Return [X, Y] of the center of cell containing provided text 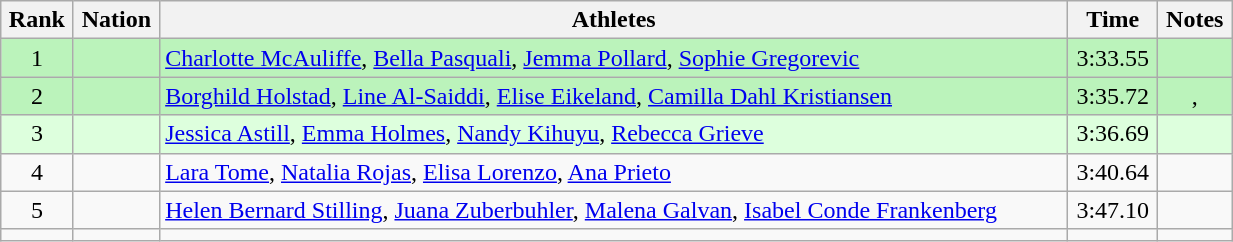
3:36.69 [1113, 134]
3:33.55 [1113, 58]
Borghild Holstad, Line Al-Saiddi, Elise Eikeland, Camilla Dahl Kristiansen [614, 96]
Notes [1195, 20]
Rank [37, 20]
2 [37, 96]
1 [37, 58]
4 [37, 172]
Nation [116, 20]
Jessica Astill, Emma Holmes, Nandy Kihuyu, Rebecca Grieve [614, 134]
3:40.64 [1113, 172]
Athletes [614, 20]
Charlotte McAuliffe, Bella Pasquali, Jemma Pollard, Sophie Gregorevic [614, 58]
Time [1113, 20]
Helen Bernard Stilling, Juana Zuberbuhler, Malena Galvan, Isabel Conde Frankenberg [614, 210]
5 [37, 210]
3:35.72 [1113, 96]
Lara Tome, Natalia Rojas, Elisa Lorenzo, Ana Prieto [614, 172]
3:47.10 [1113, 210]
, [1195, 96]
3 [37, 134]
